Find where the given text appears and provide that cell's center as [X, Y] coordinate. 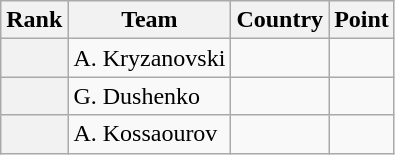
Rank [34, 20]
Point [362, 20]
Country [280, 20]
A. Kossaourov [150, 134]
Team [150, 20]
G. Dushenko [150, 96]
A. Kryzanovski [150, 58]
